Find where the given text appears and provide that cell's center as (x, y) coordinate. 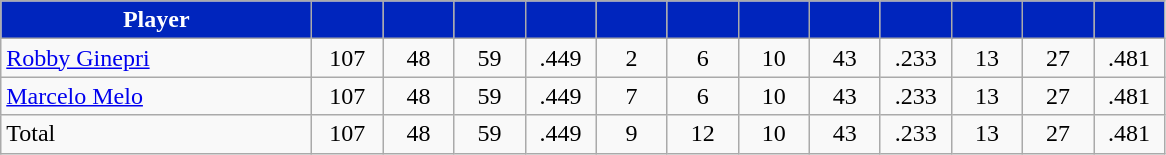
2 (632, 58)
12 (702, 134)
9 (632, 134)
Marcelo Melo (156, 96)
Robby Ginepri (156, 58)
7 (632, 96)
Player (156, 20)
Total (156, 134)
